From the cell containing the given text, extract its center point as [X, Y] coordinate. 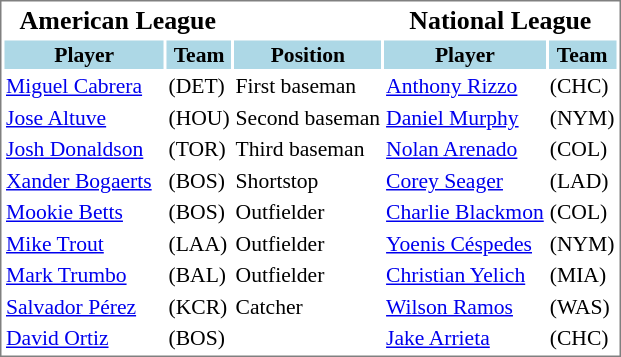
Jose Altuve [84, 118]
Mark Trumbo [84, 275]
Josh Donaldson [84, 149]
American League [118, 20]
Jake Arrieta [466, 338]
National League [500, 20]
Mookie Betts [84, 212]
First baseman [308, 86]
(LAA) [199, 244]
Xander Bogaerts [84, 180]
Yoenis Céspedes [466, 244]
Charlie Blackmon [466, 212]
(KCR) [199, 306]
Nolan Arenado [466, 149]
(HOU) [199, 118]
Daniel Murphy [466, 118]
Catcher [308, 306]
Salvador Pérez [84, 306]
Third baseman [308, 149]
(DET) [199, 86]
Miguel Cabrera [84, 86]
Corey Seager [466, 180]
David Ortiz [84, 338]
Wilson Ramos [466, 306]
Mike Trout [84, 244]
(MIA) [582, 275]
Anthony Rizzo [466, 86]
(BAL) [199, 275]
(LAD) [582, 180]
Second baseman [308, 118]
(WAS) [582, 306]
(TOR) [199, 149]
Position [308, 54]
Shortstop [308, 180]
Christian Yelich [466, 275]
